Determine the [x, y] coordinate at the center of the cell enclosing the given text.  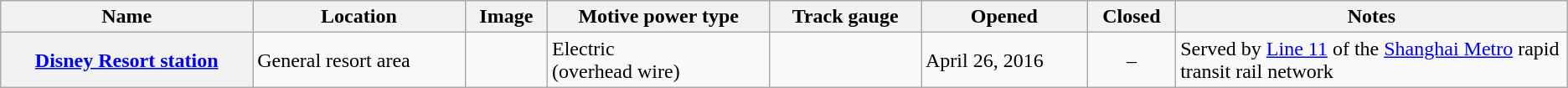
Served by Line 11 of the Shanghai Metro rapid transit rail network [1372, 60]
– [1131, 60]
Motive power type [658, 17]
Closed [1131, 17]
Location [359, 17]
Opened [1005, 17]
Name [127, 17]
Electric(overhead wire) [658, 60]
Track gauge [846, 17]
April 26, 2016 [1005, 60]
Disney Resort station [127, 60]
General resort area [359, 60]
Notes [1372, 17]
Image [506, 17]
